Return the [X, Y] coordinate for the center point of the cell that contains the specified text.  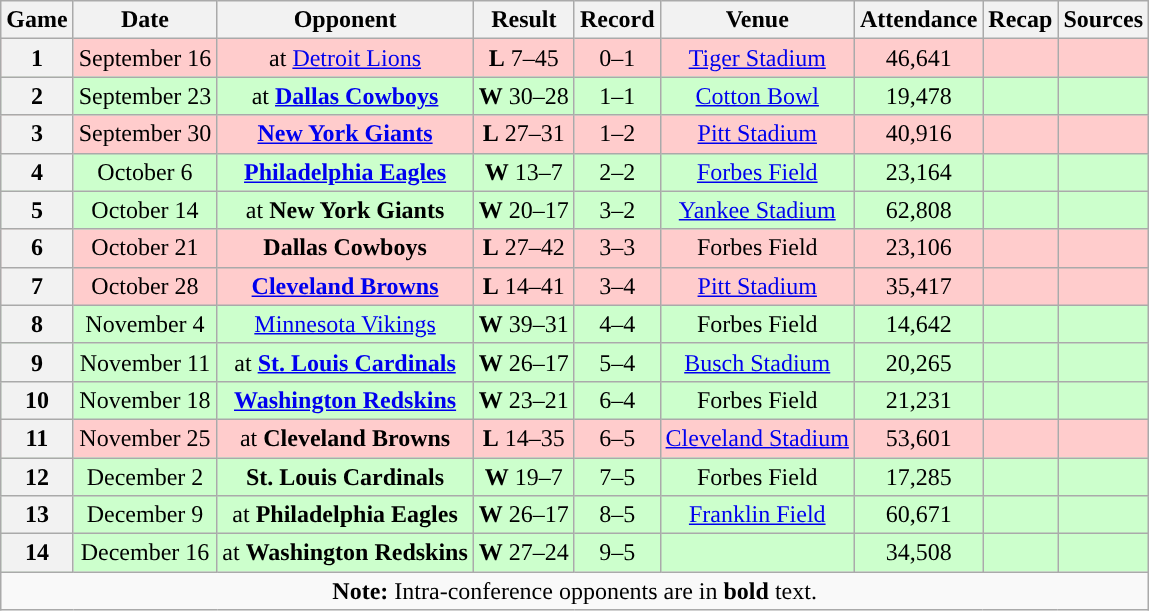
at Dallas Cowboys [345, 96]
8–5 [617, 515]
46,641 [918, 58]
0–1 [617, 58]
December 16 [145, 553]
12 [37, 477]
14,642 [918, 324]
December 2 [145, 477]
Sources [1104, 20]
17,285 [918, 477]
at Cleveland Browns [345, 438]
7 [37, 286]
9–5 [617, 553]
5 [37, 210]
W 27–24 [524, 553]
9 [37, 362]
35,417 [918, 286]
November 18 [145, 400]
W 30–28 [524, 96]
21,231 [918, 400]
6–5 [617, 438]
23,106 [918, 248]
7–5 [617, 477]
December 9 [145, 515]
14 [37, 553]
Dallas Cowboys [345, 248]
St. Louis Cardinals [345, 477]
11 [37, 438]
Philadelphia Eagles [345, 172]
Game [37, 20]
20,265 [918, 362]
23,164 [918, 172]
53,601 [918, 438]
Opponent [345, 20]
3–3 [617, 248]
at St. Louis Cardinals [345, 362]
September 23 [145, 96]
September 30 [145, 134]
19,478 [918, 96]
Cotton Bowl [757, 96]
at New York Giants [345, 210]
4 [37, 172]
1–2 [617, 134]
1 [37, 58]
November 11 [145, 362]
October 21 [145, 248]
Result [524, 20]
W 23–21 [524, 400]
Franklin Field [757, 515]
W 39–31 [524, 324]
Venue [757, 20]
Tiger Stadium [757, 58]
4–4 [617, 324]
6 [37, 248]
Yankee Stadium [757, 210]
Attendance [918, 20]
8 [37, 324]
Cleveland Stadium [757, 438]
L 14–41 [524, 286]
at Philadelphia Eagles [345, 515]
3–4 [617, 286]
3 [37, 134]
5–4 [617, 362]
W 19–7 [524, 477]
October 14 [145, 210]
2 [37, 96]
Recap [1020, 20]
60,671 [918, 515]
L 14–35 [524, 438]
October 28 [145, 286]
10 [37, 400]
34,508 [918, 553]
November 4 [145, 324]
W 13–7 [524, 172]
Minnesota Vikings [345, 324]
New York Giants [345, 134]
at Detroit Lions [345, 58]
Date [145, 20]
September 16 [145, 58]
W 20–17 [524, 210]
L 7–45 [524, 58]
Busch Stadium [757, 362]
Washington Redskins [345, 400]
6–4 [617, 400]
3–2 [617, 210]
L 27–31 [524, 134]
Record [617, 20]
at Washington Redskins [345, 553]
2–2 [617, 172]
13 [37, 515]
40,916 [918, 134]
62,808 [918, 210]
Note: Intra-conference opponents are in bold text. [575, 591]
1–1 [617, 96]
L 27–42 [524, 248]
Cleveland Browns [345, 286]
November 25 [145, 438]
October 6 [145, 172]
